Detect which cell encompasses the target text, then output its (X, Y) center coordinate. 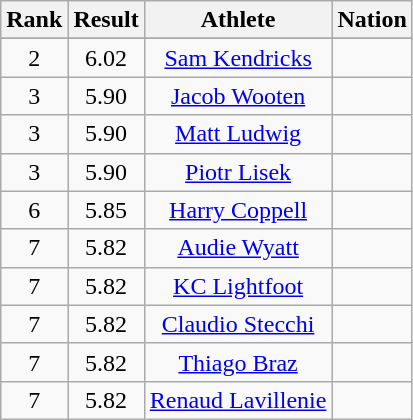
Claudio Stecchi (238, 324)
KC Lightfoot (238, 286)
6 (34, 210)
Piotr Lisek (238, 172)
2 (34, 58)
Athlete (238, 20)
Rank (34, 20)
Result (106, 20)
Sam Kendricks (238, 58)
Renaud Lavillenie (238, 400)
Harry Coppell (238, 210)
Audie Wyatt (238, 248)
Nation (372, 20)
6.02 (106, 58)
Jacob Wooten (238, 96)
Thiago Braz (238, 362)
Matt Ludwig (238, 134)
5.85 (106, 210)
